Determine the [x, y] coordinate at the center of the cell enclosing the given text.  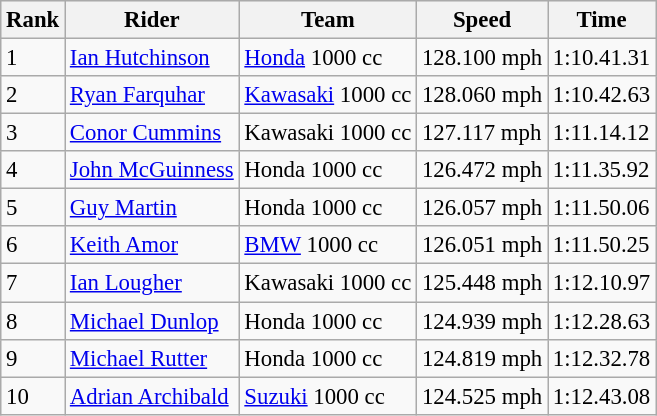
Time [602, 20]
126.051 mph [482, 245]
Rider [152, 20]
128.060 mph [482, 95]
1:12.10.97 [602, 283]
1:11.35.92 [602, 170]
1:12.32.78 [602, 358]
1:12.43.08 [602, 396]
BMW 1000 cc [328, 245]
10 [33, 396]
1:12.28.63 [602, 321]
Michael Dunlop [152, 321]
Ian Hutchinson [152, 58]
Ian Lougher [152, 283]
Rank [33, 20]
1:11.14.12 [602, 133]
9 [33, 358]
Keith Amor [152, 245]
2 [33, 95]
Suzuki 1000 cc [328, 396]
Michael Rutter [152, 358]
4 [33, 170]
Team [328, 20]
1:10.42.63 [602, 95]
1:10.41.31 [602, 58]
5 [33, 208]
124.525 mph [482, 396]
1:11.50.06 [602, 208]
Speed [482, 20]
126.472 mph [482, 170]
128.100 mph [482, 58]
125.448 mph [482, 283]
6 [33, 245]
John McGuinness [152, 170]
Ryan Farquhar [152, 95]
1 [33, 58]
8 [33, 321]
126.057 mph [482, 208]
Adrian Archibald [152, 396]
124.939 mph [482, 321]
1:11.50.25 [602, 245]
127.117 mph [482, 133]
7 [33, 283]
Guy Martin [152, 208]
3 [33, 133]
124.819 mph [482, 358]
Conor Cummins [152, 133]
